Detect which cell encompasses the target text, then output its (X, Y) center coordinate. 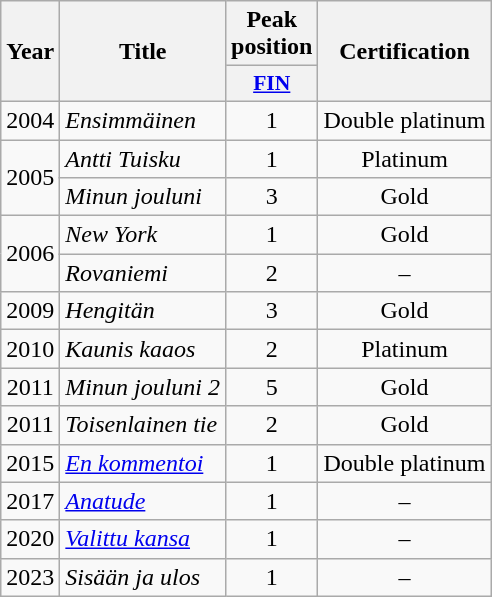
2020 (30, 539)
2006 (30, 254)
En kommentoi (143, 463)
Certification (404, 52)
Rovaniemi (143, 273)
Toisenlainen tie (143, 425)
Minun jouluni 2 (143, 387)
2023 (30, 577)
Hengitän (143, 311)
Anatude (143, 501)
Year (30, 52)
FIN (272, 84)
Kaunis kaaos (143, 349)
2010 (30, 349)
Antti Tuisku (143, 159)
2017 (30, 501)
2004 (30, 120)
Sisään ja ulos (143, 577)
Valittu kansa (143, 539)
Ensimmäinen (143, 120)
New York (143, 235)
Minun jouluni (143, 197)
Title (143, 52)
2005 (30, 178)
2015 (30, 463)
Peak position (272, 34)
5 (272, 387)
2009 (30, 311)
